For the text-containing cell, return its midpoint in [X, Y] coordinate format. 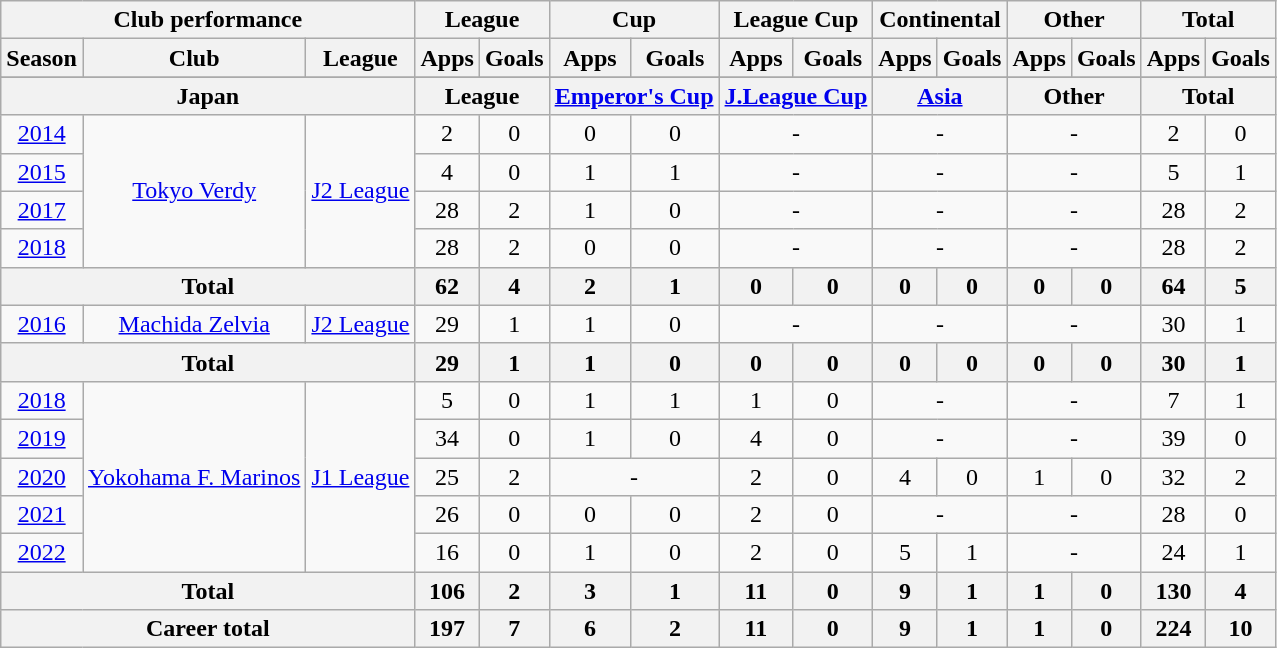
25 [447, 477]
Season [42, 58]
Career total [208, 629]
Emperor's Cup [634, 96]
Japan [208, 96]
Asia [940, 96]
197 [447, 629]
16 [447, 553]
32 [1173, 477]
224 [1173, 629]
64 [1173, 286]
10 [1241, 629]
106 [447, 591]
League Cup [796, 20]
2017 [42, 210]
2014 [42, 134]
2020 [42, 477]
2022 [42, 553]
26 [447, 515]
Yokohama F. Marinos [194, 476]
24 [1173, 553]
3 [590, 591]
Cup [634, 20]
2019 [42, 438]
39 [1173, 438]
Tokyo Verdy [194, 191]
34 [447, 438]
Club [194, 58]
2021 [42, 515]
J.League Cup [796, 96]
2016 [42, 324]
Club performance [208, 20]
Machida Zelvia [194, 324]
Continental [940, 20]
62 [447, 286]
J1 League [360, 476]
6 [590, 629]
130 [1173, 591]
2015 [42, 172]
